For the text-containing cell, return its midpoint in [X, Y] coordinate format. 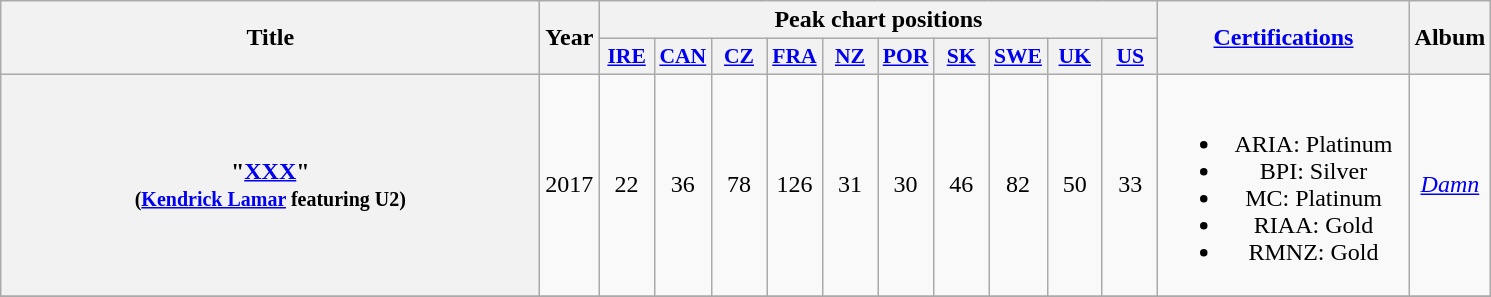
FRA [794, 57]
SWE [1018, 57]
126 [794, 184]
IRE [626, 57]
33 [1130, 184]
31 [850, 184]
"XXX"(Kendrick Lamar featuring U2) [270, 184]
US [1130, 57]
2017 [570, 184]
50 [1074, 184]
Peak chart positions [878, 20]
UK [1074, 57]
CAN [682, 57]
78 [738, 184]
46 [960, 184]
Year [570, 38]
30 [906, 184]
Damn [1450, 184]
Certifications [1284, 38]
Title [270, 38]
SK [960, 57]
82 [1018, 184]
22 [626, 184]
Album [1450, 38]
36 [682, 184]
POR [906, 57]
CZ [738, 57]
ARIA: PlatinumBPI: SilverMC: PlatinumRIAA: GoldRMNZ: Gold [1284, 184]
NZ [850, 57]
